Return (x, y) of the center of cell containing provided text 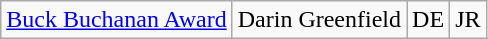
JR (468, 20)
DE (428, 20)
Darin Greenfield (319, 20)
Buck Buchanan Award (116, 20)
